Determine the [x, y] coordinate at the center of the cell enclosing the given text.  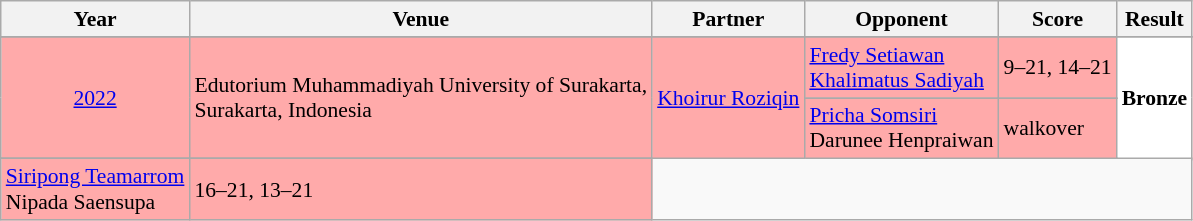
Year [96, 19]
Edutorium Muhammadiyah University of Surakarta,Surakarta, Indonesia [420, 98]
2022 [96, 98]
Siripong Teamarrom Nipada Saensupa [96, 190]
Venue [420, 19]
walkover [1058, 128]
Pricha Somsiri Darunee Henpraiwan [901, 128]
Bronze [1155, 98]
Result [1155, 19]
Khoirur Roziqin [728, 98]
16–21, 13–21 [420, 190]
Fredy Setiawan Khalimatus Sadiyah [901, 68]
Opponent [901, 19]
Partner [728, 19]
9–21, 14–21 [1058, 68]
Score [1058, 19]
